Find where the given text appears and provide that cell's center as [x, y] coordinate. 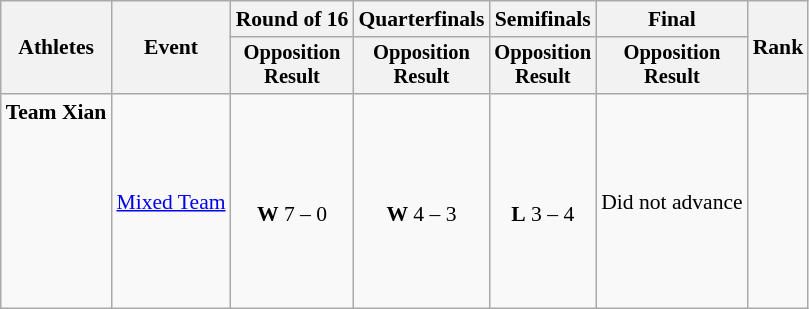
Athletes [56, 48]
Event [170, 48]
Final [672, 19]
Round of 16 [292, 19]
Semifinals [542, 19]
L 3 – 4 [542, 201]
Quarterfinals [421, 19]
Mixed Team [170, 201]
Team Xian [56, 201]
Did not advance [672, 201]
W 4 – 3 [421, 201]
Rank [778, 48]
W 7 – 0 [292, 201]
